Determine the (X, Y) coordinate at the center of the cell enclosing the given text.  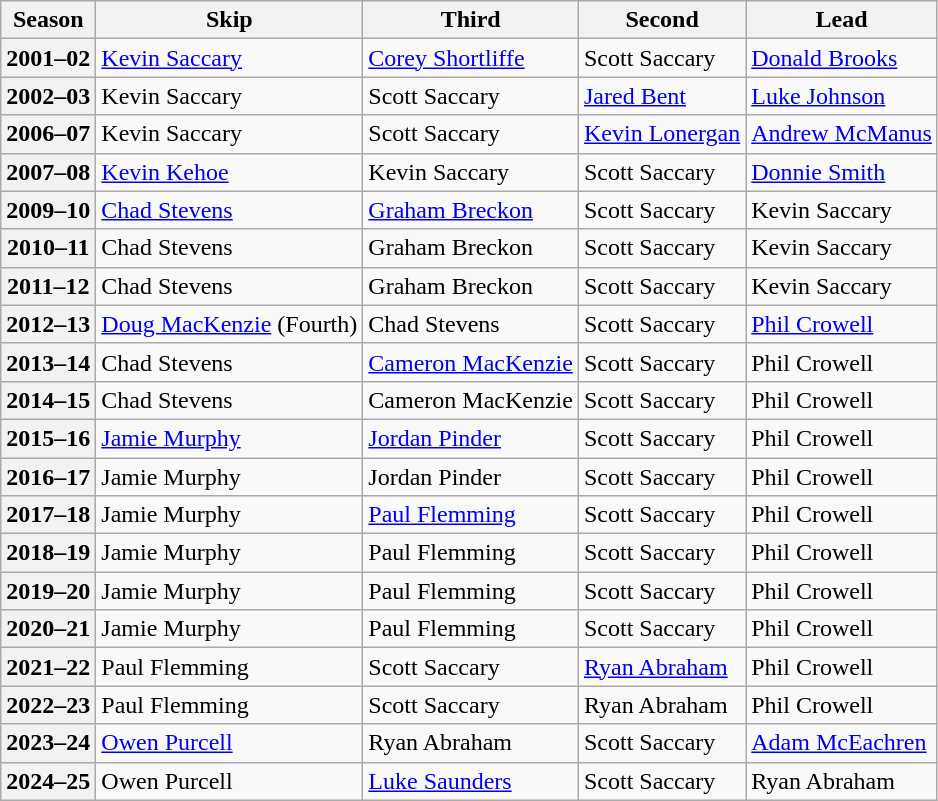
2011–12 (48, 286)
Donald Brooks (842, 58)
2001–02 (48, 58)
2015–16 (48, 438)
Kevin Lonergan (662, 134)
Adam McEachren (842, 743)
Kevin Kehoe (230, 172)
2021–22 (48, 667)
Second (662, 20)
Andrew McManus (842, 134)
2018–19 (48, 553)
2012–13 (48, 324)
Lead (842, 20)
2009–10 (48, 210)
2017–18 (48, 515)
Jared Bent (662, 96)
2024–25 (48, 781)
2023–24 (48, 743)
Donnie Smith (842, 172)
2022–23 (48, 705)
Luke Saunders (471, 781)
2007–08 (48, 172)
Third (471, 20)
2014–15 (48, 400)
Doug MacKenzie (Fourth) (230, 324)
2020–21 (48, 629)
Skip (230, 20)
2016–17 (48, 477)
2010–11 (48, 248)
2006–07 (48, 134)
2013–14 (48, 362)
Season (48, 20)
2002–03 (48, 96)
Luke Johnson (842, 96)
Corey Shortliffe (471, 58)
2019–20 (48, 591)
